Search for the cell housing the specified text and yield its (X, Y) center coordinate. 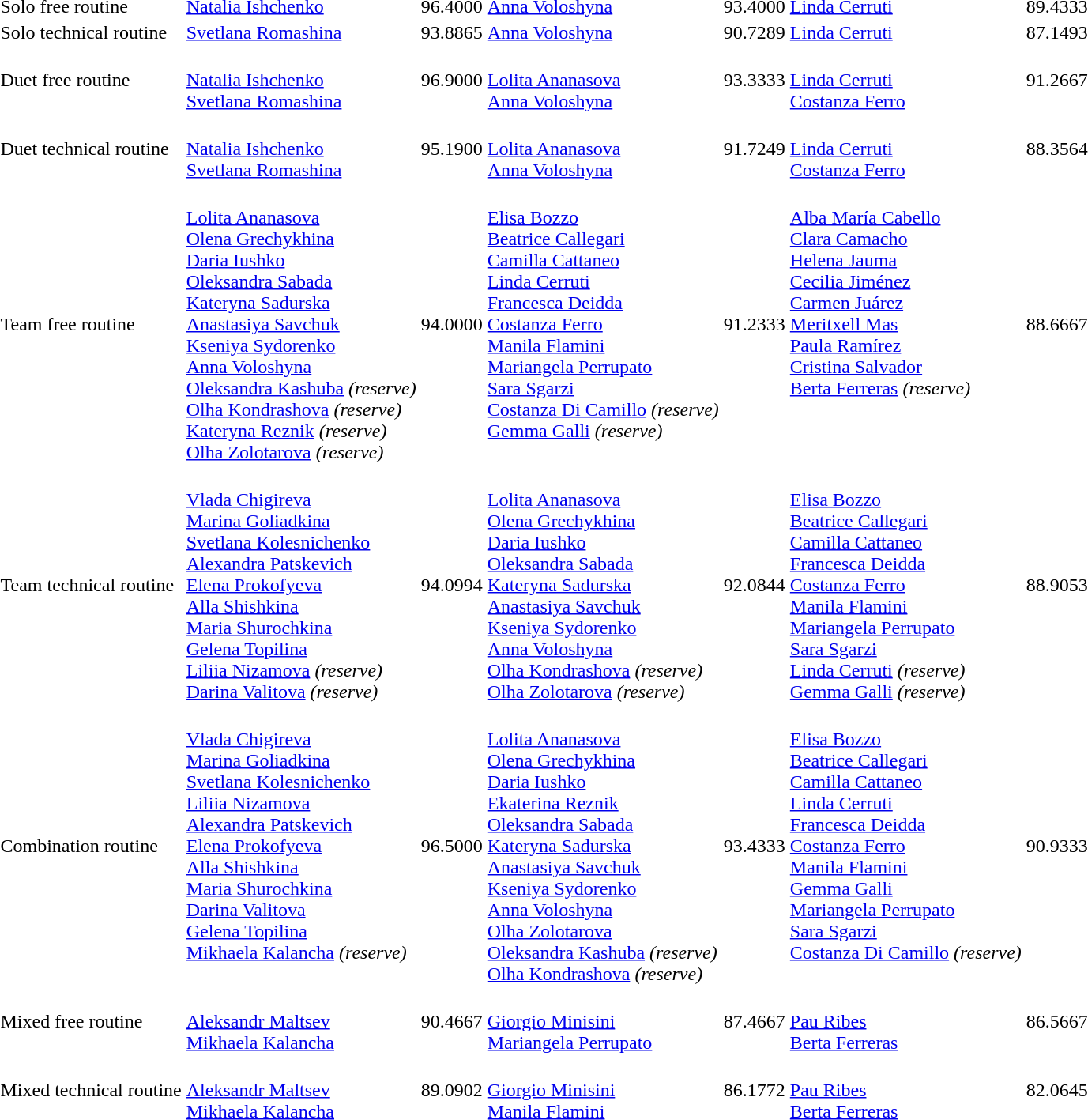
91.2333 (754, 324)
91.7249 (754, 149)
Pau RibesBerta Ferreras (905, 1021)
Alba María CabelloClara CamachoHelena JaumaCecilia JiménezCarmen JuárezMeritxell MasPaula RamírezCristina SalvadorBerta Ferreras (reserve) (905, 324)
Svetlana Romashina (301, 32)
Anna Voloshyna (603, 32)
Linda Cerruti (905, 32)
94.0994 (452, 585)
95.1900 (452, 149)
93.4333 (754, 846)
90.4667 (452, 1021)
93.3333 (754, 80)
94.0000 (452, 324)
Aleksandr MaltsevMikhaela Kalancha (301, 1021)
Giorgio MinisiniMariangela Perrupato (603, 1021)
90.7289 (754, 32)
93.8865 (452, 32)
92.0844 (754, 585)
96.5000 (452, 846)
87.4667 (754, 1021)
96.9000 (452, 80)
